Detect which cell encompasses the target text, then output its [x, y] center coordinate. 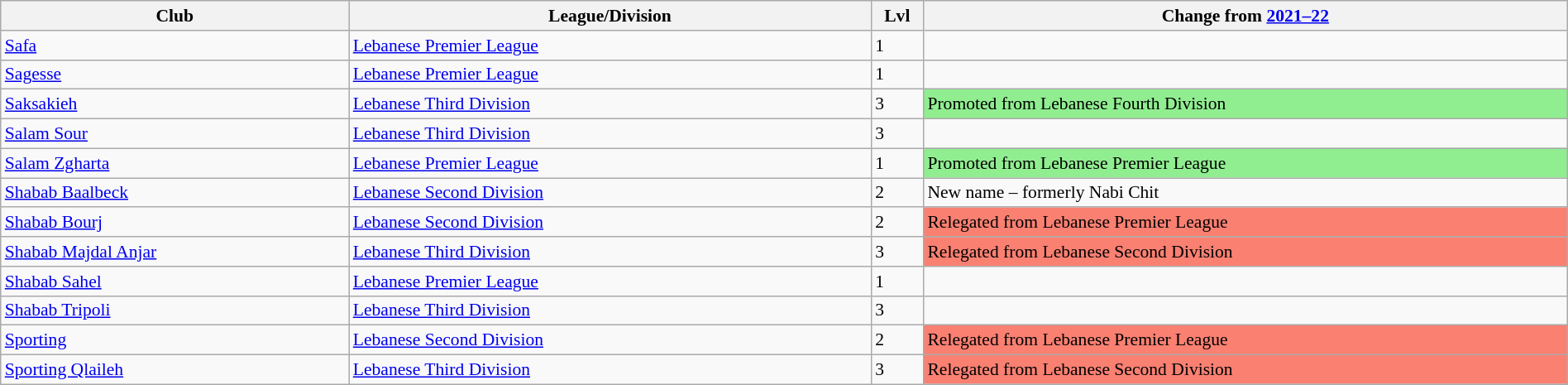
Promoted from Lebanese Fourth Division [1245, 104]
Shabab Bourj [175, 223]
Safa [175, 46]
Sagesse [175, 75]
Lvl [896, 16]
Shabab Tripoli [175, 310]
Sporting [175, 340]
Saksakieh [175, 104]
Salam Zgharta [175, 163]
Sporting Qlaileh [175, 370]
New name – formerly Nabi Chit [1245, 193]
Club [175, 16]
League/Division [610, 16]
Shabab Majdal Anjar [175, 252]
Salam Sour [175, 134]
Promoted from Lebanese Premier League [1245, 163]
Change from 2021–22 [1245, 16]
Shabab Sahel [175, 282]
Shabab Baalbeck [175, 193]
